Scan for the cell matching the given text and deliver its [x, y] coordinate at center. 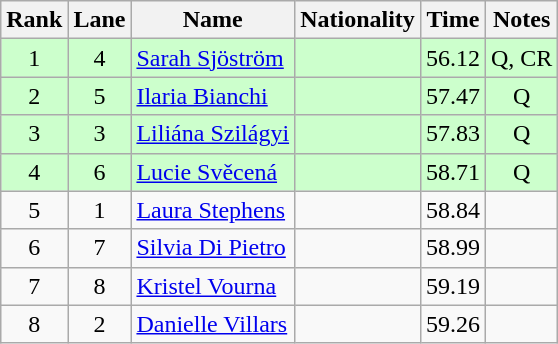
Rank [34, 20]
Silvia Di Pietro [213, 248]
Liliána Szilágyi [213, 134]
58.84 [452, 210]
Nationality [358, 20]
59.26 [452, 324]
57.83 [452, 134]
59.19 [452, 286]
Lane [100, 20]
Sarah Sjöström [213, 58]
Kristel Vourna [213, 286]
Notes [521, 20]
58.99 [452, 248]
Laura Stephens [213, 210]
Time [452, 20]
Danielle Villars [213, 324]
56.12 [452, 58]
Lucie Svěcená [213, 172]
Name [213, 20]
Q, CR [521, 58]
58.71 [452, 172]
57.47 [452, 96]
Ilaria Bianchi [213, 96]
